For the text-containing cell, return its midpoint in [X, Y] coordinate format. 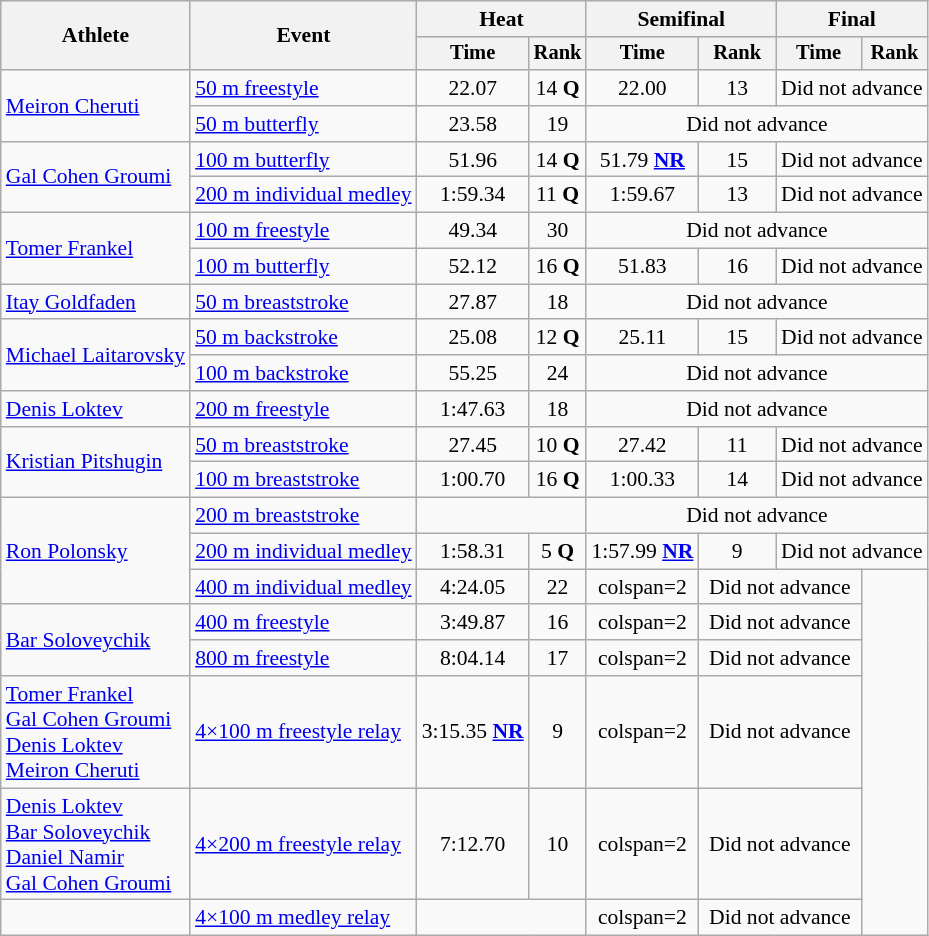
27.45 [473, 445]
22 [558, 587]
3:49.87 [473, 623]
4×100 m medley relay [304, 918]
4×100 m freestyle relay [304, 732]
27.42 [642, 445]
10 Q [558, 445]
Tomer FrankelGal Cohen GroumiDenis LoktevMeiron Cheruti [96, 732]
Denis Loktev [96, 409]
200 m freestyle [304, 409]
14 [737, 480]
7:12.70 [473, 844]
22.00 [642, 88]
1:00.70 [473, 480]
50 m backstroke [304, 338]
11 Q [558, 195]
52.12 [473, 267]
10 [558, 844]
Tomer Frankel [96, 248]
25.11 [642, 338]
Denis LoktevBar SoloveychikDaniel NamirGal Cohen Groumi [96, 844]
11 [737, 445]
Itay Goldfaden [96, 302]
55.25 [473, 373]
51.83 [642, 267]
4:24.05 [473, 587]
Michael Laitarovsky [96, 356]
3:15.35 NR [473, 732]
400 m individual medley [304, 587]
Semifinal [681, 19]
4×200 m freestyle relay [304, 844]
24 [558, 373]
1:00.33 [642, 480]
100 m backstroke [304, 373]
19 [558, 124]
1:58.31 [473, 552]
400 m freestyle [304, 623]
1:57.99 NR [642, 552]
25.08 [473, 338]
800 m freestyle [304, 658]
Bar Soloveychik [96, 640]
50 m freestyle [304, 88]
12 Q [558, 338]
17 [558, 658]
Gal Cohen Groumi [96, 178]
49.34 [473, 231]
27.87 [473, 302]
51.96 [473, 160]
100 m breaststroke [304, 480]
1:59.34 [473, 195]
200 m breaststroke [304, 516]
23.58 [473, 124]
100 m freestyle [304, 231]
Athlete [96, 36]
Final [852, 19]
5 Q [558, 552]
Meiron Cheruti [96, 106]
1:47.63 [473, 409]
51.79 NR [642, 160]
Ron Polonsky [96, 552]
Heat [502, 19]
Event [304, 36]
8:04.14 [473, 658]
50 m butterfly [304, 124]
Kristian Pitshugin [96, 462]
30 [558, 231]
1:59.67 [642, 195]
22.07 [473, 88]
